Return (x, y) of the center of cell containing provided text 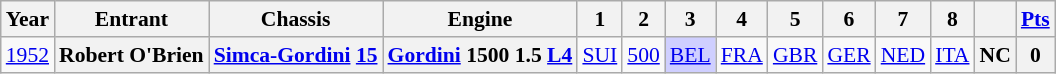
GER (848, 55)
7 (903, 19)
0 (1036, 55)
6 (848, 19)
NED (903, 55)
Engine (480, 19)
8 (952, 19)
ITA (952, 55)
3 (690, 19)
500 (644, 55)
Chassis (296, 19)
Year (28, 19)
Simca-Gordini 15 (296, 55)
Gordini 1500 1.5 L4 (480, 55)
Entrant (132, 19)
1 (600, 19)
Pts (1036, 19)
GBR (796, 55)
BEL (690, 55)
Robert O'Brien (132, 55)
SUI (600, 55)
1952 (28, 55)
4 (742, 19)
FRA (742, 55)
NC (996, 55)
5 (796, 19)
2 (644, 19)
